Output the (x, y) coordinate of the center of the cell containing the given text.  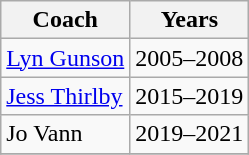
Jess Thirlby (66, 96)
2005–2008 (190, 58)
Lyn Gunson (66, 58)
Years (190, 20)
2015–2019 (190, 96)
Jo Vann (66, 134)
2019–2021 (190, 134)
Coach (66, 20)
